Detect which cell encompasses the target text, then output its (x, y) center coordinate. 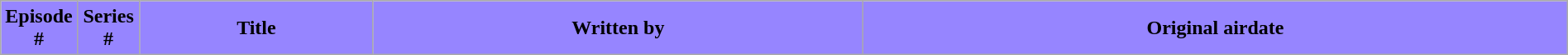
Series# (108, 28)
Title (256, 28)
Original airdate (1216, 28)
Episode# (39, 28)
Written by (619, 28)
